Detect which cell encompasses the target text, then output its [x, y] center coordinate. 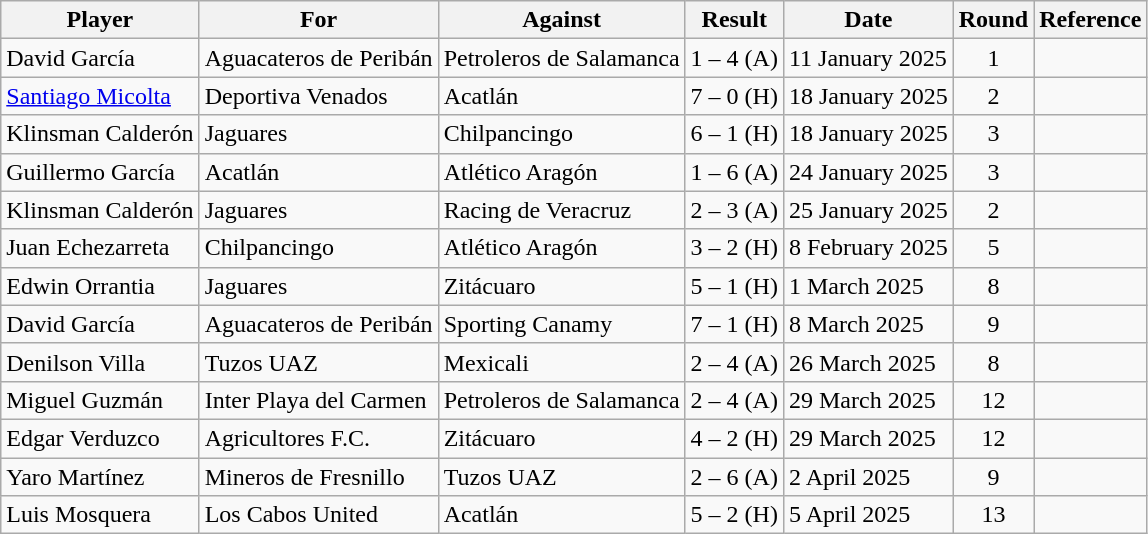
Player [100, 20]
11 January 2025 [868, 58]
Round [993, 20]
Agricultores F.C. [318, 438]
1 [993, 58]
Deportiva Venados [318, 96]
7 – 1 (H) [734, 324]
8 March 2025 [868, 324]
25 January 2025 [868, 210]
5 – 1 (H) [734, 286]
4 – 2 (H) [734, 438]
26 March 2025 [868, 362]
Sporting Canamy [562, 324]
8 February 2025 [868, 248]
7 – 0 (H) [734, 96]
Miguel Guzmán [100, 400]
Edgar Verduzco [100, 438]
1 – 6 (A) [734, 172]
Los Cabos United [318, 515]
Guillermo García [100, 172]
Inter Playa del Carmen [318, 400]
Date [868, 20]
1 March 2025 [868, 286]
13 [993, 515]
6 – 1 (H) [734, 134]
Mineros de Fresnillo [318, 477]
Edwin Orrantia [100, 286]
Racing de Veracruz [562, 210]
2 April 2025 [868, 477]
Denilson Villa [100, 362]
Reference [1090, 20]
2 – 3 (A) [734, 210]
5 – 2 (H) [734, 515]
2 – 6 (A) [734, 477]
Juan Echezarreta [100, 248]
Mexicali [562, 362]
5 [993, 248]
For [318, 20]
3 – 2 (H) [734, 248]
24 January 2025 [868, 172]
Santiago Micolta [100, 96]
Result [734, 20]
5 April 2025 [868, 515]
1 – 4 (A) [734, 58]
Luis Mosquera [100, 515]
Yaro Martínez [100, 477]
Against [562, 20]
